Extract the (x, y) coordinate from the center of the cell holding the provided text.  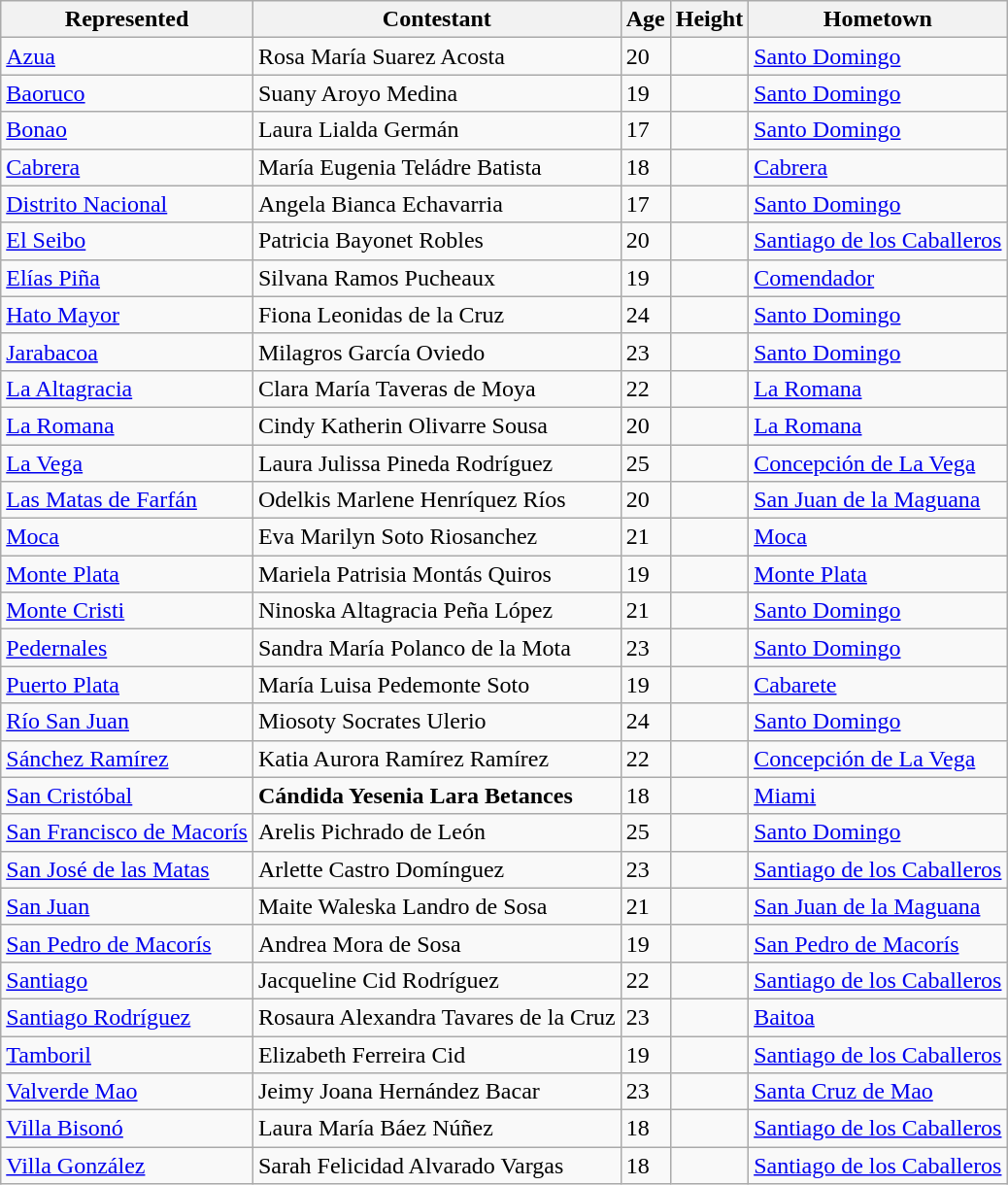
Ninoska Altagracia Peña López (437, 611)
Sarah Felicidad Alvarado Vargas (437, 1166)
Hato Mayor (127, 315)
Angela Bianca Echavarria (437, 204)
Santiago (127, 980)
Andrea Mora de Sosa (437, 943)
María Eugenia Teládre Batista (437, 167)
Odelkis Marlene Henríquez Ríos (437, 500)
Tamboril (127, 1054)
Valverde Mao (127, 1092)
Miami (878, 796)
Rosaura Alexandra Tavares de la Cruz (437, 1017)
Cindy Katherin Olivarre Sousa (437, 425)
Katia Aurora Ramírez Ramírez (437, 759)
Silvana Ramos Pucheaux (437, 278)
Distrito Nacional (127, 204)
Eva Marilyn Soto Riosanchez (437, 537)
Azua (127, 56)
Cándida Yesenia Lara Betances (437, 796)
La Vega (127, 463)
Arlette Castro Domínguez (437, 869)
Jarabacoa (127, 352)
Baitoa (878, 1017)
El Seibo (127, 241)
Contestant (437, 19)
San Francisco de Macorís (127, 832)
Jacqueline Cid Rodríguez (437, 980)
Rosa María Suarez Acosta (437, 56)
Maite Waleska Landro de Sosa (437, 906)
San Cristóbal (127, 796)
Miosoty Socrates Ulerio (437, 722)
Age (645, 19)
Monte Cristi (127, 611)
Mariela Patrisia Montás Quiros (437, 574)
Hometown (878, 19)
Milagros García Oviedo (437, 352)
Elías Piña (127, 278)
Arelis Pichrado de León (437, 832)
Elizabeth Ferreira Cid (437, 1054)
San Juan (127, 906)
Clara María Taveras de Moya (437, 389)
Laura María Báez Núñez (437, 1129)
Villa González (127, 1166)
Height (709, 19)
La Altagracia (127, 389)
Río San Juan (127, 722)
Laura Lialda Germán (437, 130)
San José de las Matas (127, 869)
Sánchez Ramírez (127, 759)
Bonao (127, 130)
Baoruco (127, 93)
Las Matas de Farfán (127, 500)
Laura Julissa Pineda Rodríguez (437, 463)
Santa Cruz de Mao (878, 1092)
Fiona Leonidas de la Cruz (437, 315)
Suany Aroyo Medina (437, 93)
Puerto Plata (127, 685)
Comendador (878, 278)
María Luisa Pedemonte Soto (437, 685)
Represented (127, 19)
Sandra María Polanco de la Mota (437, 648)
Cabarete (878, 685)
Santiago Rodríguez (127, 1017)
Villa Bisonó (127, 1129)
Jeimy Joana Hernández Bacar (437, 1092)
Patricia Bayonet Robles (437, 241)
Pedernales (127, 648)
